Return the (X, Y) coordinate for the center point of the cell that contains the specified text.  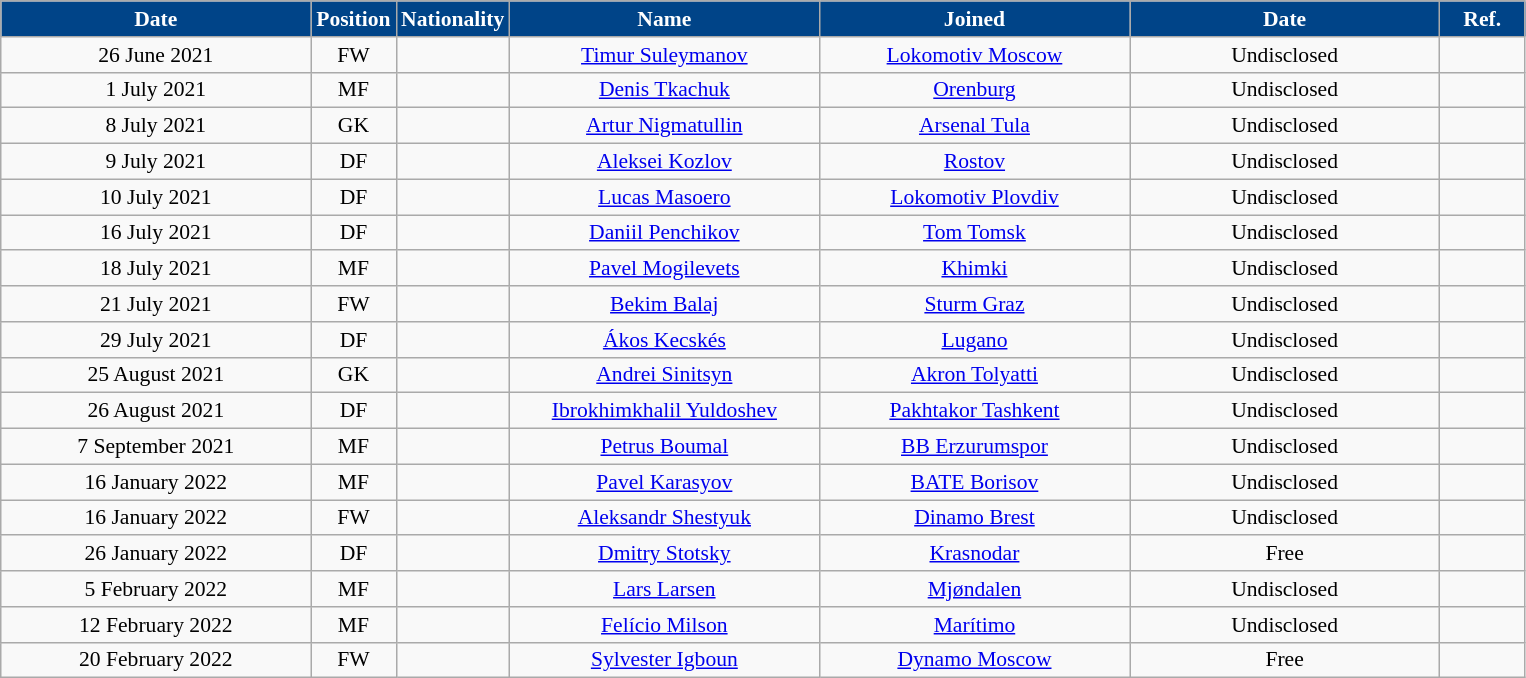
Lars Larsen (664, 589)
Nationality (452, 19)
Lugano (974, 340)
BATE Borisov (974, 482)
Aleksei Kozlov (664, 162)
20 February 2022 (156, 660)
Name (664, 19)
9 July 2021 (156, 162)
Daniil Penchikov (664, 233)
Rostov (974, 162)
21 July 2021 (156, 304)
Position (354, 19)
Ibrokhimkhalil Yuldoshev (664, 411)
Krasnodar (974, 554)
Felício Milson (664, 625)
Lokomotiv Plovdiv (974, 197)
Andrei Sinitsyn (664, 375)
26 January 2022 (156, 554)
5 February 2022 (156, 589)
Lucas Masoero (664, 197)
Sylvester Igboun (664, 660)
Khimki (974, 269)
Ákos Kecskés (664, 340)
Arsenal Tula (974, 126)
Dynamo Moscow (974, 660)
Artur Nigmatullin (664, 126)
Sturm Graz (974, 304)
Dmitry Stotsky (664, 554)
Bekim Balaj (664, 304)
26 June 2021 (156, 55)
8 July 2021 (156, 126)
Joined (974, 19)
Lokomotiv Moscow (974, 55)
Tom Tomsk (974, 233)
Aleksandr Shestyuk (664, 518)
29 July 2021 (156, 340)
26 August 2021 (156, 411)
Pavel Karasyov (664, 482)
Timur Suleymanov (664, 55)
1 July 2021 (156, 90)
12 February 2022 (156, 625)
25 August 2021 (156, 375)
Marítimo (974, 625)
Ref. (1482, 19)
10 July 2021 (156, 197)
16 July 2021 (156, 233)
Orenburg (974, 90)
Akron Tolyatti (974, 375)
Denis Tkachuk (664, 90)
Petrus Boumal (664, 447)
18 July 2021 (156, 269)
BB Erzurumspor (974, 447)
Pakhtakor Tashkent (974, 411)
Dinamo Brest (974, 518)
7 September 2021 (156, 447)
Mjøndalen (974, 589)
Pavel Mogilevets (664, 269)
